Output the [X, Y] coordinate of the center of the cell containing the given text.  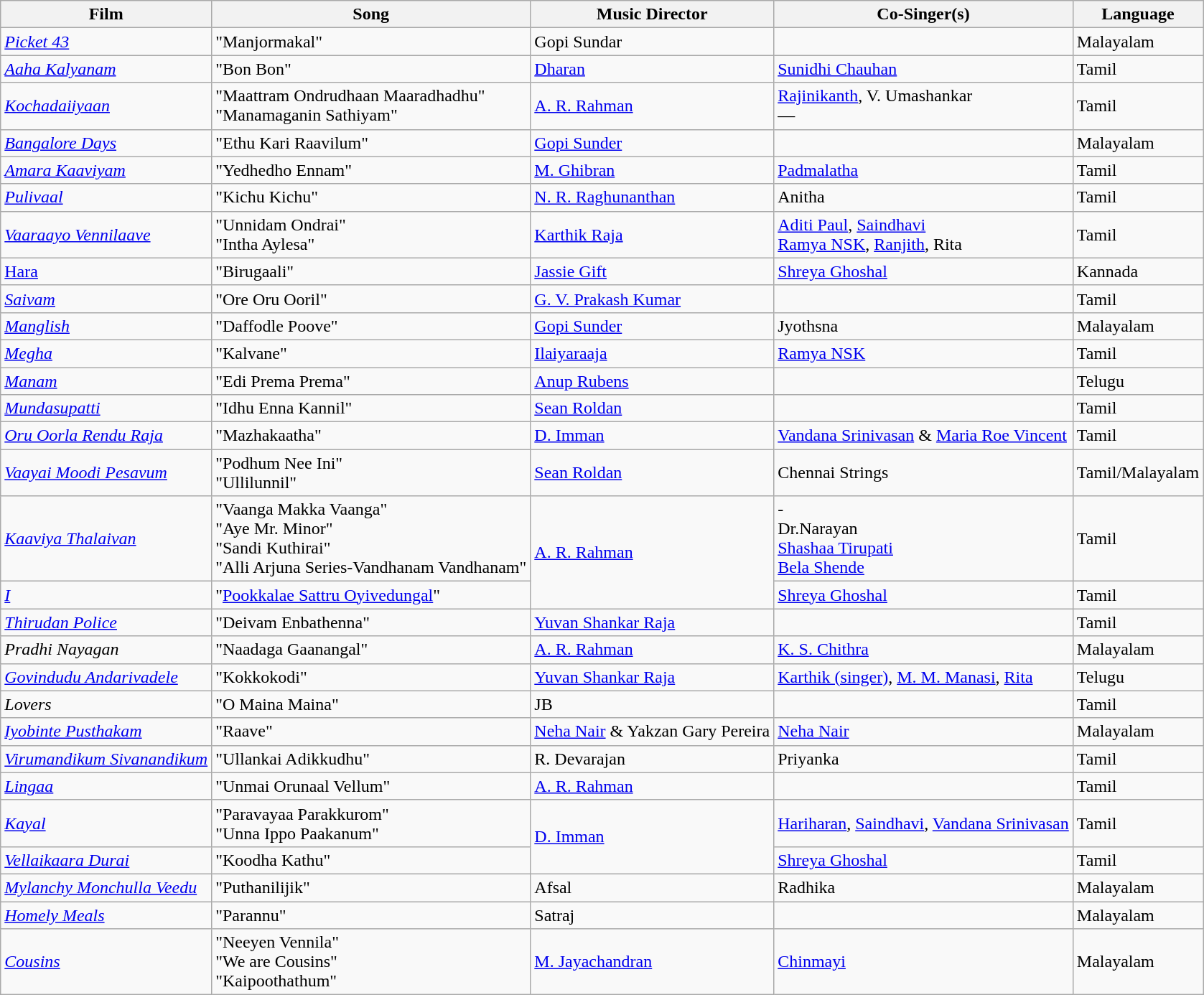
Kochadaiiyaan [106, 106]
M. Ghibran [652, 170]
Jyothsna [923, 326]
"Puthanilijik" [371, 887]
Satraj [652, 915]
Language [1137, 14]
Vandana Srinivasan & Maria Roe Vincent [923, 436]
Lingaa [106, 786]
"Naadaga Gaanangal" [371, 650]
"Bon Bon" [371, 69]
Vaayai Moodi Pesavum [106, 472]
"Kalvane" [371, 353]
"Manjormakal" [371, 42]
Cousins [106, 962]
Bangalore Days [106, 143]
"Unmai Orunaal Vellum" [371, 786]
R. Devarajan [652, 759]
Iyobinte Pusthakam [106, 732]
Chennai Strings [923, 472]
Afsal [652, 887]
Homely Meals [106, 915]
I [106, 595]
Karthik Raja [652, 234]
"Ethu Kari Raavilum" [371, 143]
"Maattram Ondrudhaan Maaradhadhu""Manamaganin Sathiyam" [371, 106]
Anup Rubens [652, 381]
Pulivaal [106, 197]
Pradhi Nayagan [106, 650]
Kannada [1137, 271]
Lovers [106, 704]
"Unnidam Ondrai""Intha Aylesa" [371, 234]
"O Maina Maina" [371, 704]
"Daffodle Poove" [371, 326]
Dharan [652, 69]
Co-Singer(s) [923, 14]
Jassie Gift [652, 271]
"Koodha Kathu" [371, 860]
Hariharan, Saindhavi, Vandana Srinivasan [923, 823]
"Ore Oru Ooril" [371, 299]
Mylanchy Monchulla Veedu [106, 887]
Radhika [923, 887]
"Parannu" [371, 915]
JB [652, 704]
Ramya NSK [923, 353]
Ilaiyaraaja [652, 353]
"Pookkalae Sattru Oyivedungal" [371, 595]
Manglish [106, 326]
Tamil/Malayalam [1137, 472]
"Vaanga Makka Vaanga""Aye Mr. Minor""Sandi Kuthirai""Alli Arjuna Series-Vandhanam Vandhanam" [371, 538]
"Deivam Enbathenna" [371, 622]
"Edi Prema Prema" [371, 381]
"Raave" [371, 732]
Kaaviya Thalaivan [106, 538]
Manam [106, 381]
Padmalatha [923, 170]
Anitha [923, 197]
Vaaraayo Vennilaave [106, 234]
Neha Nair & Yakzan Gary Pereira [652, 732]
Music Director [652, 14]
"Idhu Enna Kannil" [371, 408]
"Kichu Kichu" [371, 197]
"Ullankai Adikkudhu" [371, 759]
Thirudan Police [106, 622]
Megha [106, 353]
Aaha Kalyanam [106, 69]
"Yedhedho Ennam" [371, 170]
Gopi Sundar [652, 42]
Govindudu Andarivadele [106, 677]
"Mazhakaatha" [371, 436]
Kayal [106, 823]
K. S. Chithra [923, 650]
Aditi Paul, SaindhaviRamya NSK, Ranjith, Rita [923, 234]
Sunidhi Chauhan [923, 69]
Virumandikum Sivanandikum [106, 759]
Film [106, 14]
G. V. Prakash Kumar [652, 299]
"Paravayaa Parakkurom""Unna Ippo Paakanum" [371, 823]
Mundasupatti [106, 408]
Amara Kaaviyam [106, 170]
Vellaikaara Durai [106, 860]
N. R. Raghunanthan [652, 197]
-Dr.NarayanShashaa TirupatiBela Shende [923, 538]
"Birugaali" [371, 271]
Neha Nair [923, 732]
Hara [106, 271]
Oru Oorla Rendu Raja [106, 436]
"Podhum Nee Ini""Ullilunnil" [371, 472]
Saivam [106, 299]
"Kokkokodi" [371, 677]
Picket 43 [106, 42]
"Neeyen Vennila" "We are Cousins""Kaipoothathum" [371, 962]
Chinmayi [923, 962]
Song [371, 14]
Karthik (singer), M. M. Manasi, Rita [923, 677]
M. Jayachandran [652, 962]
Rajinikanth, V. Umashankar— [923, 106]
Priyanka [923, 759]
